Extract the (x, y) coordinate from the center of the cell holding the provided text.  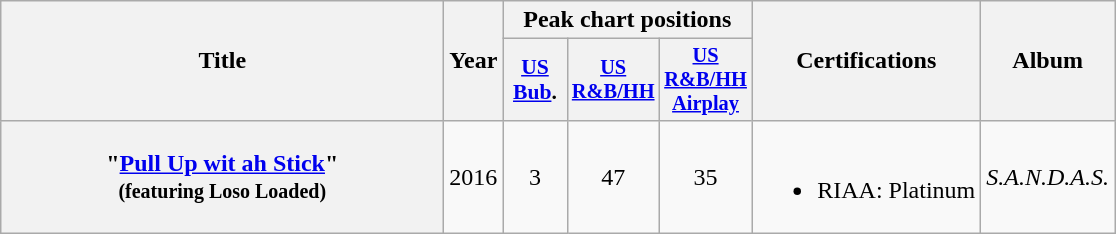
US R&B/HH (613, 80)
Year (474, 61)
Peak chart positions (628, 20)
Certifications (866, 61)
S.A.N.D.A.S. (1048, 176)
"Pull Up wit ah Stick"(featuring Loso Loaded) (222, 176)
2016 (474, 176)
3 (535, 176)
Album (1048, 61)
47 (613, 176)
US Bub. (535, 80)
USR&B/HHAirplay (705, 80)
Title (222, 61)
RIAA: Platinum (866, 176)
35 (705, 176)
